Scan for the cell matching the given text and deliver its [x, y] coordinate at center. 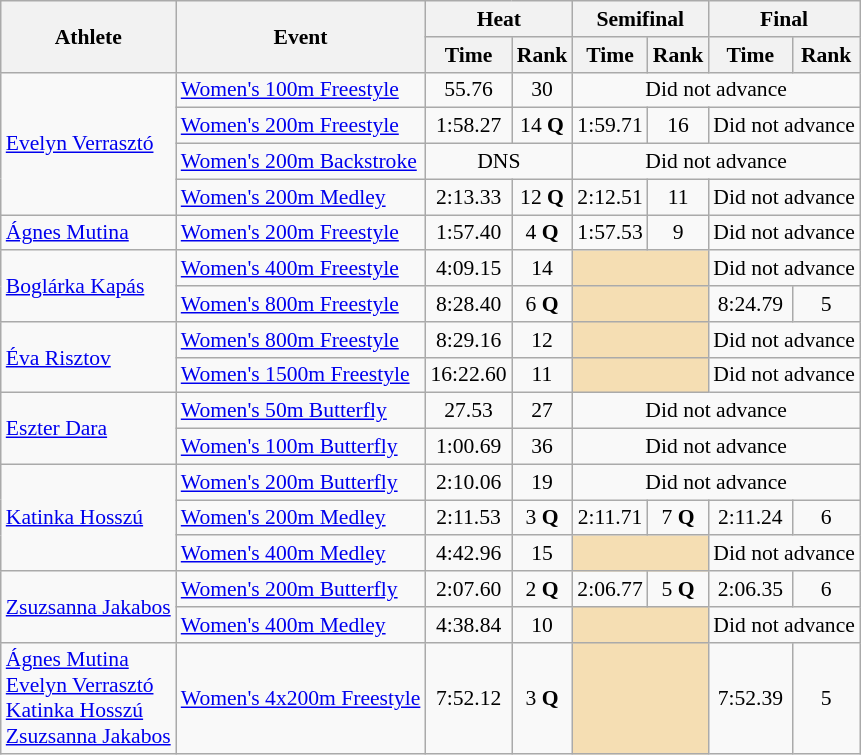
Final [784, 19]
Event [301, 36]
8:28.40 [468, 304]
27.53 [468, 411]
1:57.53 [610, 233]
2:12.51 [610, 197]
7:52.12 [468, 698]
Women's 200m Backstroke [301, 162]
12 [542, 340]
36 [542, 447]
Women's 100m Butterfly [301, 447]
Women's 4x200m Freestyle [301, 698]
8:24.79 [750, 304]
4:09.15 [468, 269]
2:13.33 [468, 197]
2:06.77 [610, 589]
27 [542, 411]
14 [542, 269]
2:06.35 [750, 589]
9 [678, 233]
DNS [498, 162]
2:10.06 [468, 482]
2:11.53 [468, 518]
2:07.60 [468, 589]
4 Q [542, 233]
Heat [498, 19]
2:11.24 [750, 518]
2 Q [542, 589]
1:57.40 [468, 233]
1:00.69 [468, 447]
10 [542, 625]
16:22.60 [468, 375]
1:58.27 [468, 126]
Athlete [88, 36]
12 Q [542, 197]
7 Q [678, 518]
Katinka Hosszú [88, 518]
55.76 [468, 90]
7:52.39 [750, 698]
19 [542, 482]
Semifinal [640, 19]
Ágnes Mutina [88, 233]
6 Q [542, 304]
15 [542, 554]
Women's 100m Freestyle [301, 90]
4:42.96 [468, 554]
30 [542, 90]
Boglárka Kapás [88, 286]
Ágnes MutinaEvelyn VerrasztóKatinka HosszúZsuzsanna Jakabos [88, 698]
16 [678, 126]
1:59.71 [610, 126]
Eszter Dara [88, 428]
Evelyn Verrasztó [88, 143]
4:38.84 [468, 625]
Éva Risztov [88, 358]
Women's 1500m Freestyle [301, 375]
Zsuzsanna Jakabos [88, 606]
2:11.71 [610, 518]
14 Q [542, 126]
Women's 50m Butterfly [301, 411]
8:29.16 [468, 340]
Women's 400m Freestyle [301, 269]
5 Q [678, 589]
